Return (x, y) of the center of cell containing provided text 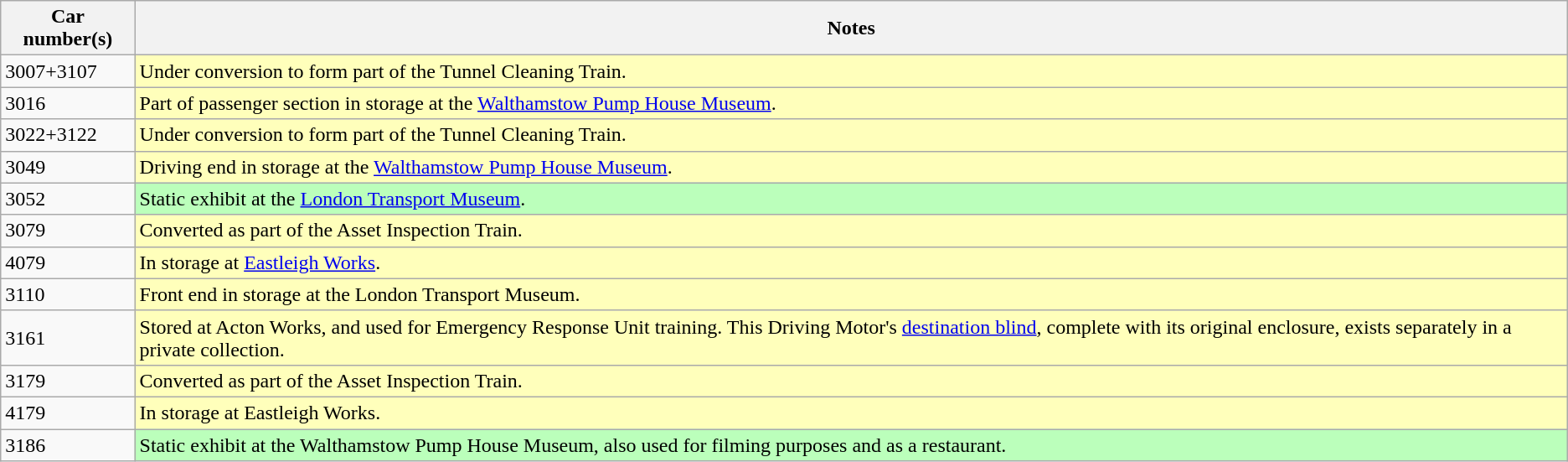
3016 (68, 103)
Static exhibit at the Walthamstow Pump House Museum, also used for filming purposes and as a restaurant. (851, 445)
4179 (68, 413)
3161 (68, 337)
3179 (68, 381)
4079 (68, 262)
Front end in storage at the London Transport Museum. (851, 294)
3079 (68, 231)
Notes (851, 29)
Part of passenger section in storage at the Walthamstow Pump House Museum. (851, 103)
Car number(s) (68, 29)
3049 (68, 167)
3052 (68, 199)
3007+3107 (68, 71)
3186 (68, 445)
3110 (68, 294)
Static exhibit at the London Transport Museum. (851, 199)
Driving end in storage at the Walthamstow Pump House Museum. (851, 167)
3022+3122 (68, 135)
